Search for the cell housing the specified text and yield its [X, Y] center coordinate. 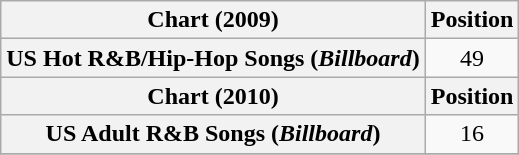
US Adult R&B Songs (Billboard) [213, 134]
Chart (2009) [213, 20]
Chart (2010) [213, 96]
US Hot R&B/Hip-Hop Songs (Billboard) [213, 58]
16 [472, 134]
49 [472, 58]
